From the cell containing the given text, extract its center point as (X, Y) coordinate. 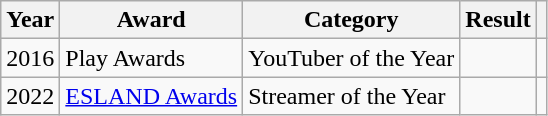
Award (152, 20)
Category (352, 20)
YouTuber of the Year (352, 58)
Result (498, 20)
Year (30, 20)
2016 (30, 58)
ESLAND Awards (152, 96)
Streamer of the Year (352, 96)
2022 (30, 96)
Play Awards (152, 58)
